Detect which cell encompasses the target text, then output its [x, y] center coordinate. 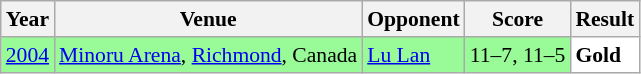
Result [604, 19]
Opponent [414, 19]
Year [28, 19]
Score [518, 19]
Venue [208, 19]
Lu Lan [414, 55]
Minoru Arena, Richmond, Canada [208, 55]
2004 [28, 55]
Gold [604, 55]
11–7, 11–5 [518, 55]
